Search for the cell housing the specified text and yield its [X, Y] center coordinate. 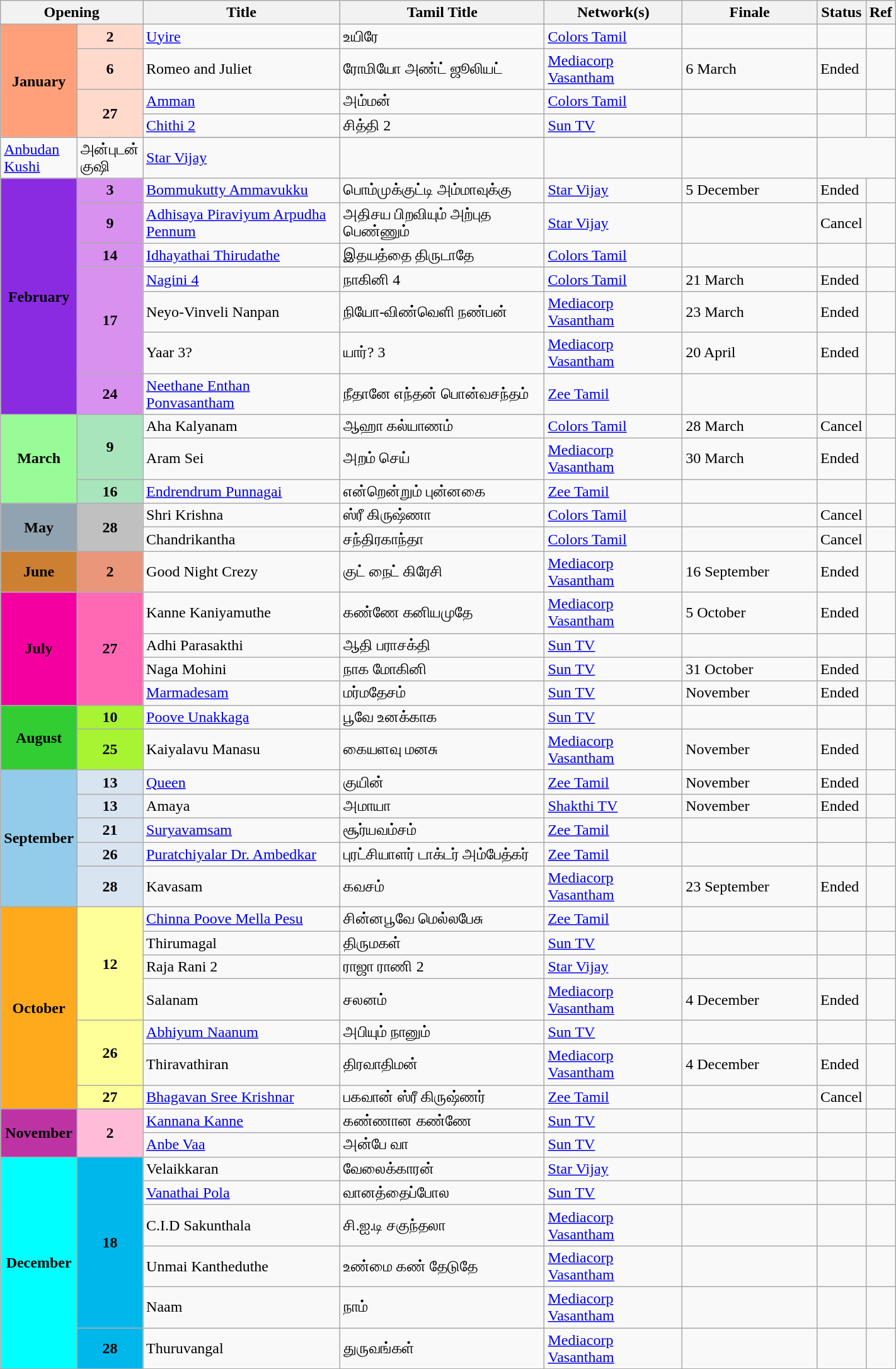
16 [110, 491]
பூவே உனக்காக [442, 717]
January [39, 81]
August [39, 737]
நியோ-விண்வெளி நண்பன் [442, 311]
Poove Unakkaga [242, 717]
உயிரே [442, 37]
10 [110, 717]
நாம் [442, 1307]
சி.ஐ.டி சகுந்தலா [442, 1225]
Kaiyalavu Manasu [242, 750]
அன்பே வா [442, 1145]
துருவங்கள் [442, 1348]
சின்னபூவே மெல்லபேசு [442, 919]
Finale [750, 13]
5 October [750, 612]
September [39, 838]
Chithi 2 [242, 125]
Good Night Crezy [242, 572]
Anbudan Kushi [39, 158]
28 March [750, 427]
கவசம் [442, 887]
என்றென்றும் புன்னகை [442, 491]
16 September [750, 572]
Adhisaya Piraviyum Arpudha Pennum [242, 223]
ஆஹா கல்யாணம் [442, 427]
Neethane Enthan Ponvasantham [242, 393]
பொம்முக்குட்டி அம்மாவுக்கு [442, 190]
கண்ணான கண்ணே [442, 1121]
Opening [72, 13]
அபியும் நானும் [442, 1032]
31 October [750, 669]
Ref [881, 13]
கையளவு மனசு [442, 750]
குயின் [442, 782]
ஸ்ரீ கிருஷ்ணா [442, 515]
Bhagavan Sree Krishnar [242, 1097]
Naga Mohini [242, 669]
21 March [750, 279]
Amaya [242, 806]
Chinna Poove Mella Pesu [242, 919]
நாக மோகினி [442, 669]
ஆதி பராசக்தி [442, 645]
14 [110, 255]
Raja Rani 2 [242, 967]
Queen [242, 782]
கண்ணே கனியமுதே [442, 612]
அறம் செய் [442, 459]
Amman [242, 101]
3 [110, 190]
Chandrikantha [242, 539]
Anbe Vaa [242, 1145]
24 [110, 393]
Bommukutty Ammavukku [242, 190]
உண்மை கண் தேடுதே [442, 1266]
March [39, 459]
5 December [750, 190]
Uyire [242, 37]
மர்மதேசம் [442, 693]
சந்திரகாந்தா [442, 539]
அமாயா [442, 806]
Nagini 4 [242, 279]
சித்தி 2 [442, 125]
Idhayathai Thirudathe [242, 255]
வானத்தைப்போல [442, 1193]
February [39, 296]
பகவான் ஸ்ரீ கிருஷ்ணர் [442, 1097]
Shakthi TV [614, 806]
Kannana Kanne [242, 1121]
Unmai Kantheduthe [242, 1266]
Marmadesam [242, 693]
30 March [750, 459]
அம்மன் [442, 101]
சலனம் [442, 999]
Thiravathiran [242, 1065]
Salanam [242, 999]
Adhi Parasakthi [242, 645]
குட் நைட் கிரேசி [442, 572]
வேலைக்காரன் [442, 1169]
18 [110, 1242]
Vanathai Pola [242, 1193]
C.I.D Sakunthala [242, 1225]
யார்? 3 [442, 353]
Yaar 3? [242, 353]
17 [110, 320]
6 March [750, 69]
21 [110, 830]
Network(s) [614, 13]
அன்புடன் குஷி [110, 158]
திரவாதிமன் [442, 1065]
சூர்யவம்சம் [442, 830]
October [39, 1008]
23 September [750, 887]
Romeo and Juliet [242, 69]
Suryavamsam [242, 830]
Aha Kalyanam [242, 427]
20 April [750, 353]
ரோமியோ அண்ட் ஜூலியட் [442, 69]
Endrendrum Punnagai [242, 491]
12 [110, 964]
23 March [750, 311]
Neyo-Vinveli Nanpan [242, 311]
May [39, 527]
Title [242, 13]
இதயத்தை திருடாதே [442, 255]
Shri Krishna [242, 515]
Aram Sei [242, 459]
July [39, 649]
திருமகள் [442, 943]
அதிசய பிறவியும் அற்புத பெண்ணும் [442, 223]
ராஜா ராணி 2 [442, 967]
Naam [242, 1307]
6 [110, 69]
25 [110, 750]
Abhiyum Naanum [242, 1032]
Thuruvangal [242, 1348]
December [39, 1263]
Status [841, 13]
Kanne Kaniyamuthe [242, 612]
Puratchiyalar Dr. Ambedkar [242, 854]
நீதானே எந்தன் பொன்வசந்தம் [442, 393]
Kavasam [242, 887]
நாகினி 4 [442, 279]
புரட்சியாளர் டாக்டர் அம்பேத்கர் [442, 854]
Tamil Title [442, 13]
June [39, 572]
Velaikkaran [242, 1169]
Thirumagal [242, 943]
